Return the (X, Y) coordinate for the center point of the cell that contains the specified text.  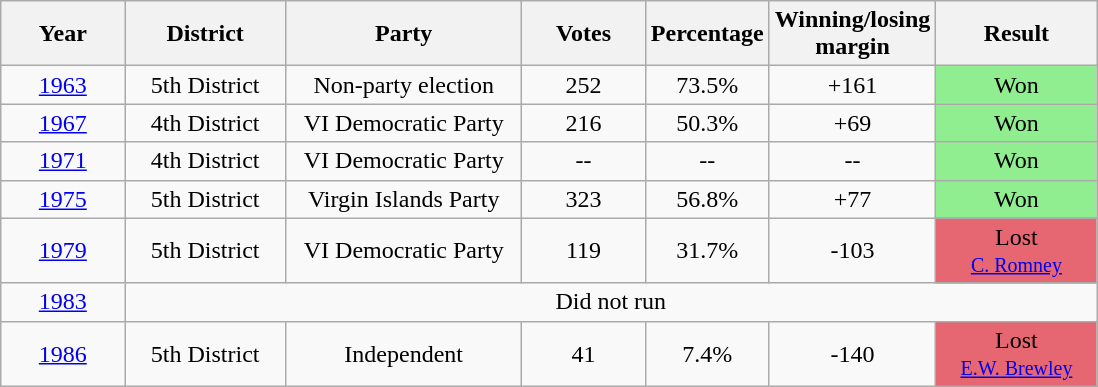
216 (584, 123)
Votes (584, 34)
Independent (404, 354)
+161 (852, 85)
323 (584, 199)
+77 (852, 199)
1986 (63, 354)
1963 (63, 85)
7.4% (707, 354)
Winning/losing margin (852, 34)
Non-party election (404, 85)
+69 (852, 123)
LostC. Romney (1016, 250)
-140 (852, 354)
41 (584, 354)
District (206, 34)
1975 (63, 199)
Result (1016, 34)
LostE.W. Brewley (1016, 354)
Did not run (611, 302)
50.3% (707, 123)
Percentage (707, 34)
1971 (63, 161)
73.5% (707, 85)
56.8% (707, 199)
1983 (63, 302)
1979 (63, 250)
Party (404, 34)
Year (63, 34)
119 (584, 250)
252 (584, 85)
Virgin Islands Party (404, 199)
1967 (63, 123)
31.7% (707, 250)
-103 (852, 250)
